Scan for the cell matching the given text and deliver its (x, y) coordinate at center. 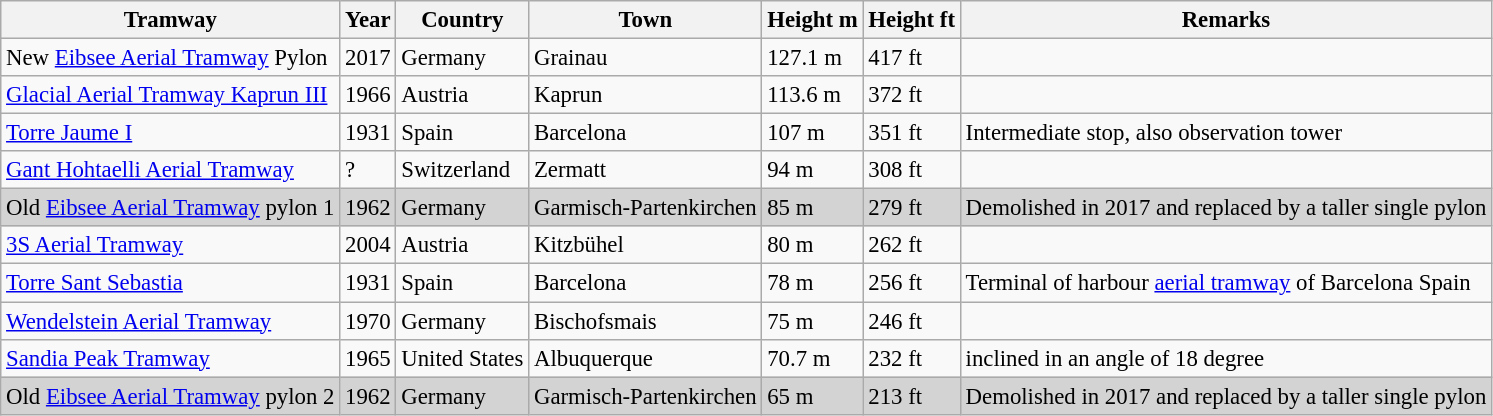
Zermatt (646, 170)
85 m (812, 208)
Sandia Peak Tramway (170, 358)
1970 (368, 321)
Old Eibsee Aerial Tramway pylon 1 (170, 208)
Country (462, 20)
1965 (368, 358)
Grainau (646, 58)
Height ft (912, 20)
Height m (812, 20)
70.7 m (812, 358)
1966 (368, 95)
246 ft (912, 321)
New Eibsee Aerial Tramway Pylon (170, 58)
Albuquerque (646, 358)
Glacial Aerial Tramway Kaprun III (170, 95)
94 m (812, 170)
Year (368, 20)
232 ft (912, 358)
Kaprun (646, 95)
262 ft (912, 245)
United States (462, 358)
256 ft (912, 283)
2017 (368, 58)
Gant Hohtaelli Aerial Tramway (170, 170)
78 m (812, 283)
Wendelstein Aerial Tramway (170, 321)
Old Eibsee Aerial Tramway pylon 2 (170, 396)
417 ft (912, 58)
Remarks (1226, 20)
279 ft (912, 208)
65 m (812, 396)
308 ft (912, 170)
113.6 m (812, 95)
? (368, 170)
Tramway (170, 20)
213 ft (912, 396)
75 m (812, 321)
3S Aerial Tramway (170, 245)
Town (646, 20)
80 m (812, 245)
inclined in an angle of 18 degree (1226, 358)
Torre Jaume I (170, 133)
2004 (368, 245)
Intermediate stop, also observation tower (1226, 133)
127.1 m (812, 58)
Torre Sant Sebastia (170, 283)
Terminal of harbour aerial tramway of Barcelona Spain (1226, 283)
Switzerland (462, 170)
351 ft (912, 133)
107 m (812, 133)
372 ft (912, 95)
Kitzbühel (646, 245)
Bischofsmais (646, 321)
